Locate the cell with the specified text and output its (x, y) center coordinate. 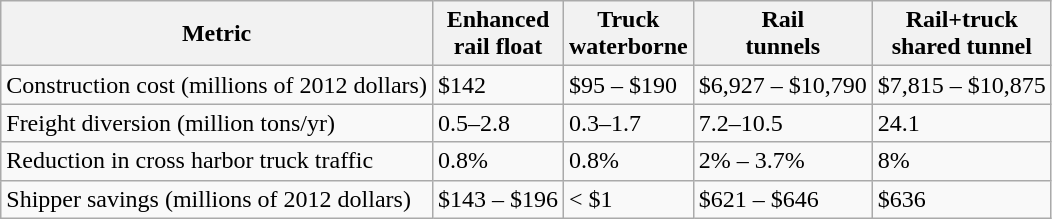
2% – 3.7% (782, 161)
$6,927 – $10,790 (782, 85)
7.2–10.5 (782, 123)
$7,815 – $10,875 (962, 85)
$636 (962, 199)
Rail+truckshared tunnel (962, 34)
Metric (217, 34)
$95 – $190 (629, 85)
Railtunnels (782, 34)
Enhancedrail float (498, 34)
8% (962, 161)
$143 – $196 (498, 199)
0.5–2.8 (498, 123)
0.3–1.7 (629, 123)
Shipper savings (millions of 2012 dollars) (217, 199)
Construction cost (millions of 2012 dollars) (217, 85)
$142 (498, 85)
Reduction in cross harbor truck traffic (217, 161)
Truckwaterborne (629, 34)
< $1 (629, 199)
24.1 (962, 123)
Freight diversion (million tons/yr) (217, 123)
$621 – $646 (782, 199)
